Find where the given text appears and provide that cell's center as [X, Y] coordinate. 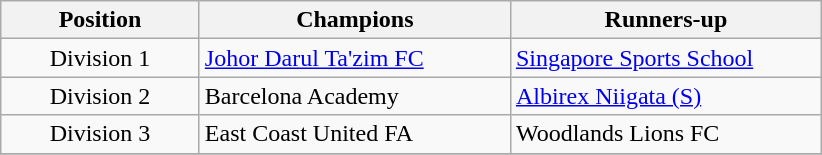
Division 2 [100, 96]
Albirex Niigata (S) [666, 96]
East Coast United FA [354, 134]
Barcelona Academy [354, 96]
Division 3 [100, 134]
Division 1 [100, 58]
Johor Darul Ta'zim FC [354, 58]
Singapore Sports School [666, 58]
Woodlands Lions FC [666, 134]
Position [100, 20]
Runners-up [666, 20]
Champions [354, 20]
